Provide the [X, Y] coordinate of the cell's center where the given text is located.  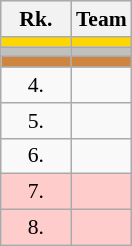
6. [36, 156]
Rk. [36, 19]
4. [36, 85]
8. [36, 228]
7. [36, 192]
Team [102, 19]
5. [36, 121]
